Return [X, Y] of the center of cell containing provided text 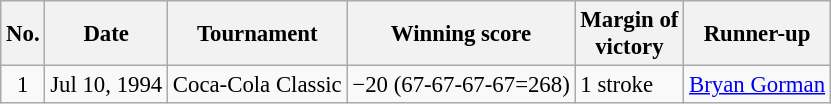
Winning score [461, 34]
Margin ofvictory [630, 34]
Date [106, 34]
Tournament [258, 34]
Coca-Cola Classic [258, 85]
Jul 10, 1994 [106, 85]
Bryan Gorman [758, 85]
Runner-up [758, 34]
No. [23, 34]
1 [23, 85]
1 stroke [630, 85]
−20 (67-67-67-67=268) [461, 85]
